Determine the [x, y] coordinate at the center of the cell enclosing the given text.  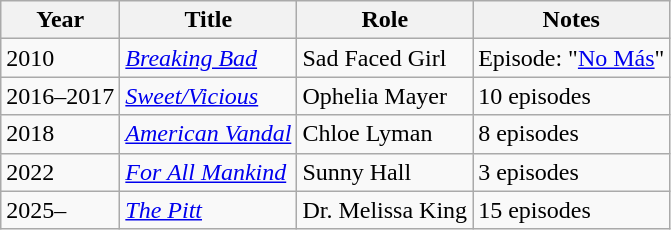
Sad Faced Girl [385, 58]
3 episodes [572, 172]
10 episodes [572, 96]
2016–2017 [60, 96]
Dr. Melissa King [385, 210]
Ophelia Mayer [385, 96]
Episode: "No Más" [572, 58]
8 episodes [572, 134]
Chloe Lyman [385, 134]
Notes [572, 20]
Role [385, 20]
The Pitt [208, 210]
Title [208, 20]
Sunny Hall [385, 172]
Sweet/Vicious [208, 96]
Year [60, 20]
American Vandal [208, 134]
2010 [60, 58]
2025– [60, 210]
2018 [60, 134]
2022 [60, 172]
15 episodes [572, 210]
For All Mankind [208, 172]
Breaking Bad [208, 58]
